Locate the cell with the specified text and output its (x, y) center coordinate. 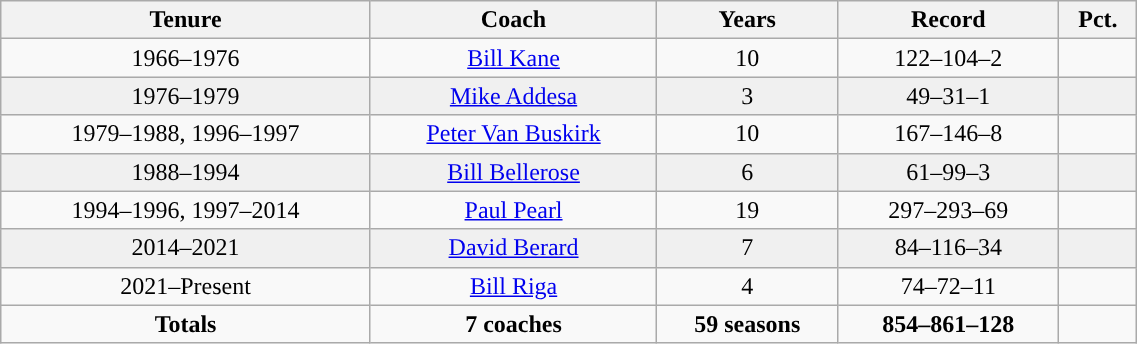
84–116–34 (948, 248)
Coach (513, 20)
59 seasons (748, 324)
7 coaches (513, 324)
74–72–11 (948, 286)
Totals (186, 324)
Peter Van Buskirk (513, 134)
Pct. (1098, 20)
Mike Addesa (513, 96)
David Berard (513, 248)
Bill Bellerose (513, 172)
6 (748, 172)
Bill Kane (513, 58)
297–293–69 (948, 210)
Paul Pearl (513, 210)
167–146–8 (948, 134)
Tenure (186, 20)
122–104–2 (948, 58)
1966–1976 (186, 58)
4 (748, 286)
7 (748, 248)
Bill Riga (513, 286)
Years (748, 20)
1979–1988, 1996–1997 (186, 134)
1988–1994 (186, 172)
3 (748, 96)
2014–2021 (186, 248)
1976–1979 (186, 96)
Record (948, 20)
1994–1996, 1997–2014 (186, 210)
854–861–128 (948, 324)
61–99–3 (948, 172)
2021–Present (186, 286)
19 (748, 210)
49–31–1 (948, 96)
